Return [x, y] of the center of cell containing provided text 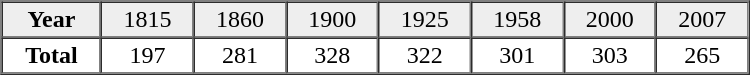
281 [240, 56]
1958 [517, 20]
197 [147, 56]
Total [52, 56]
1900 [332, 20]
301 [517, 56]
1815 [147, 20]
1860 [240, 20]
2000 [610, 20]
2007 [702, 20]
322 [425, 56]
1925 [425, 20]
265 [702, 56]
328 [332, 56]
Year [52, 20]
303 [610, 56]
